From the cell containing the given text, extract its center point as (X, Y) coordinate. 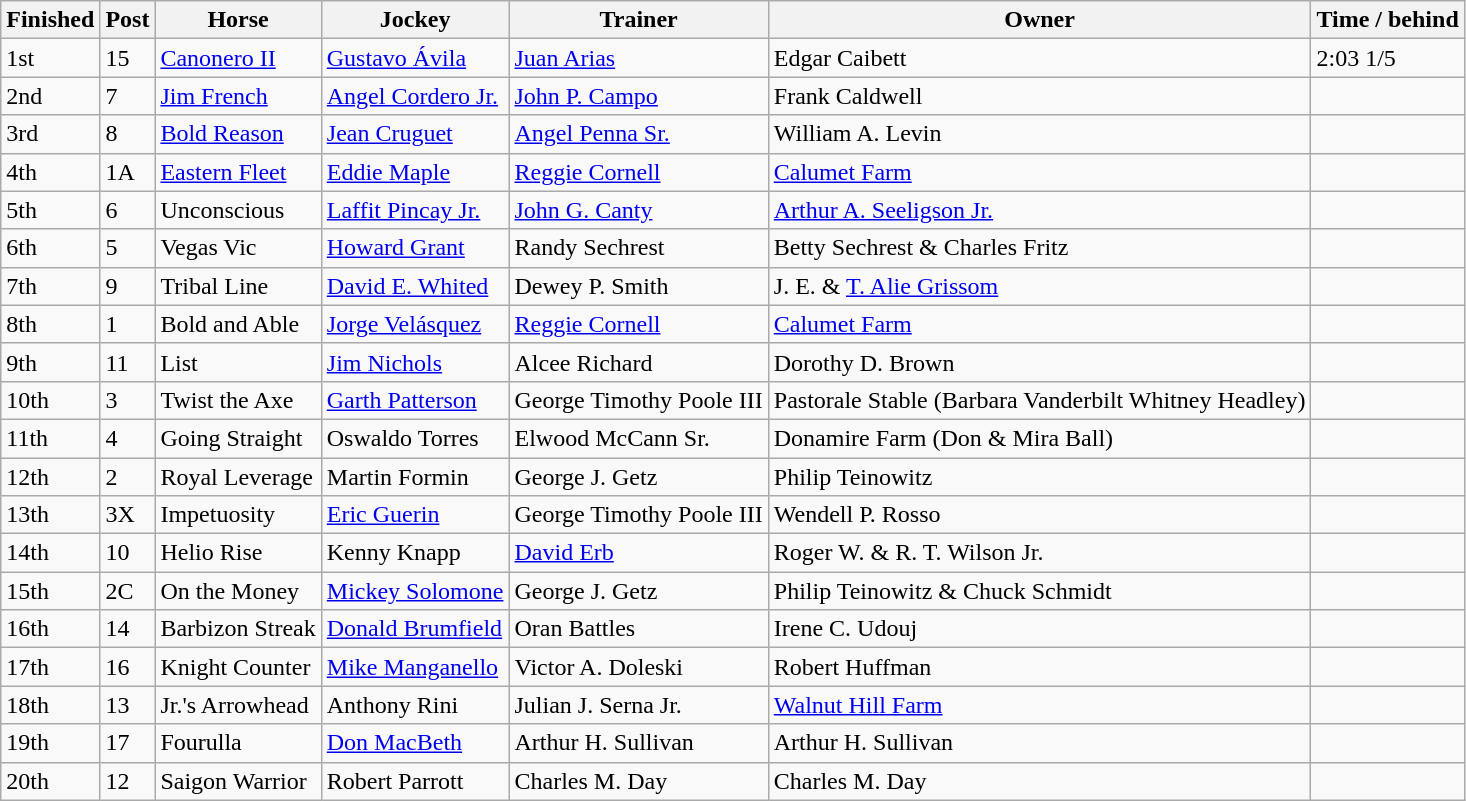
Elwood McCann Sr. (638, 438)
11th (50, 438)
Irene C. Udouj (1040, 629)
Going Straight (238, 438)
5 (128, 248)
Anthony Rini (415, 705)
19th (50, 743)
Walnut Hill Farm (1040, 705)
Randy Sechrest (638, 248)
William A. Levin (1040, 134)
Vegas Vic (238, 248)
Impetuosity (238, 515)
4th (50, 172)
17 (128, 743)
Saigon Warrior (238, 781)
Canonero II (238, 58)
2C (128, 591)
Donamire Farm (Don & Mira Ball) (1040, 438)
Tribal Line (238, 286)
Helio Rise (238, 553)
Royal Leverage (238, 477)
Post (128, 20)
Victor A. Doleski (638, 667)
Jim Nichols (415, 362)
Jean Cruguet (415, 134)
10 (128, 553)
Robert Huffman (1040, 667)
12 (128, 781)
1A (128, 172)
Barbizon Streak (238, 629)
Julian J. Serna Jr. (638, 705)
Oswaldo Torres (415, 438)
2nd (50, 96)
David Erb (638, 553)
12th (50, 477)
8th (50, 324)
Trainer (638, 20)
John G. Canty (638, 210)
John P. Campo (638, 96)
16 (128, 667)
Jorge Velásquez (415, 324)
9th (50, 362)
3rd (50, 134)
Oran Battles (638, 629)
3X (128, 515)
20th (50, 781)
1st (50, 58)
3 (128, 400)
Kenny Knapp (415, 553)
Finished (50, 20)
2:03 1/5 (1388, 58)
13 (128, 705)
18th (50, 705)
Edgar Caibett (1040, 58)
Bold Reason (238, 134)
11 (128, 362)
Juan Arias (638, 58)
7th (50, 286)
Angel Cordero Jr. (415, 96)
Betty Sechrest & Charles Fritz (1040, 248)
Frank Caldwell (1040, 96)
Roger W. & R. T. Wilson Jr. (1040, 553)
Dorothy D. Brown (1040, 362)
Eric Guerin (415, 515)
On the Money (238, 591)
14 (128, 629)
4 (128, 438)
Bold and Able (238, 324)
Martin Formin (415, 477)
7 (128, 96)
2 (128, 477)
13th (50, 515)
Robert Parrott (415, 781)
Eddie Maple (415, 172)
6th (50, 248)
Horse (238, 20)
Jim French (238, 96)
Philip Teinowitz (1040, 477)
Knight Counter (238, 667)
Arthur A. Seeligson Jr. (1040, 210)
Fourulla (238, 743)
Jr.'s Arrowhead (238, 705)
Angel Penna Sr. (638, 134)
Laffit Pincay Jr. (415, 210)
14th (50, 553)
Mike Manganello (415, 667)
Unconscious (238, 210)
9 (128, 286)
Howard Grant (415, 248)
16th (50, 629)
Wendell P. Rosso (1040, 515)
Mickey Solomone (415, 591)
Owner (1040, 20)
15th (50, 591)
Alcee Richard (638, 362)
Donald Brumfield (415, 629)
17th (50, 667)
Dewey P. Smith (638, 286)
6 (128, 210)
15 (128, 58)
10th (50, 400)
J. E. & T. Alie Grissom (1040, 286)
8 (128, 134)
Garth Patterson (415, 400)
Don MacBeth (415, 743)
Philip Teinowitz & Chuck Schmidt (1040, 591)
Jockey (415, 20)
Pastorale Stable (Barbara Vanderbilt Whitney Headley) (1040, 400)
Twist the Axe (238, 400)
Eastern Fleet (238, 172)
Gustavo Ávila (415, 58)
Time / behind (1388, 20)
5th (50, 210)
David E. Whited (415, 286)
List (238, 362)
1 (128, 324)
